Capture the cell that displays the provided text and extract its (X, Y) central coordinate. 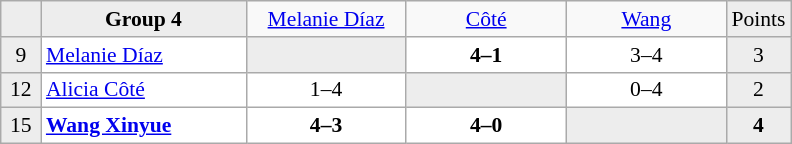
Points (758, 19)
4 (758, 126)
Wang (646, 19)
1–4 (326, 90)
4–0 (486, 126)
9 (21, 55)
Côté (486, 19)
0–4 (646, 90)
15 (21, 126)
3 (758, 55)
3–4 (646, 55)
Group 4 (144, 19)
12 (21, 90)
2 (758, 90)
4–1 (486, 55)
4–3 (326, 126)
Alicia Côté (144, 90)
Wang Xinyue (144, 126)
